Identify which cell holds the provided text, then report its (X, Y) central coordinate. 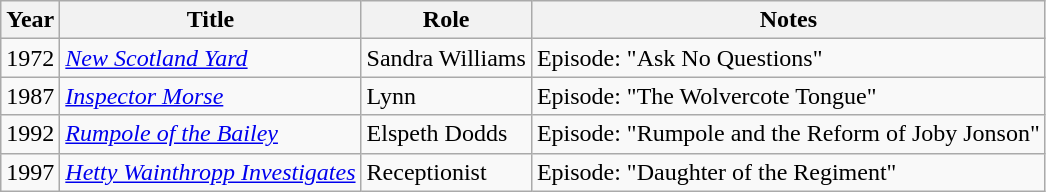
Role (446, 20)
New Scotland Yard (210, 58)
Episode: "The Wolvercote Tongue" (788, 96)
Rumpole of the Bailey (210, 134)
Sandra Williams (446, 58)
Title (210, 20)
Elspeth Dodds (446, 134)
Inspector Morse (210, 96)
1972 (30, 58)
1997 (30, 172)
Year (30, 20)
1992 (30, 134)
Hetty Wainthropp Investigates (210, 172)
Episode: "Daughter of the Regiment" (788, 172)
1987 (30, 96)
Episode: "Ask No Questions" (788, 58)
Lynn (446, 96)
Episode: "Rumpole and the Reform of Joby Jonson" (788, 134)
Receptionist (446, 172)
Notes (788, 20)
